Determine the [X, Y] coordinate at the center of the cell enclosing the given text.  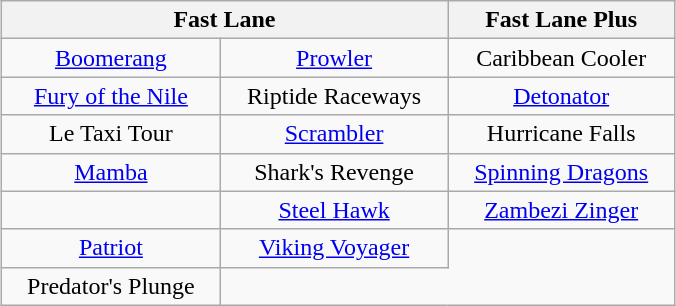
Shark's Revenge [334, 172]
Scrambler [334, 134]
Fast Lane [224, 20]
Detonator [562, 96]
Riptide Raceways [334, 96]
Boomerang [110, 58]
Patriot [110, 248]
Hurricane Falls [562, 134]
Caribbean Cooler [562, 58]
Mamba [110, 172]
Predator's Plunge [110, 286]
Prowler [334, 58]
Zambezi Zinger [562, 210]
Fast Lane Plus [562, 20]
Spinning Dragons [562, 172]
Viking Voyager [334, 248]
Steel Hawk [334, 210]
Fury of the Nile [110, 96]
Le Taxi Tour [110, 134]
